Return (x, y) of the center of cell containing provided text 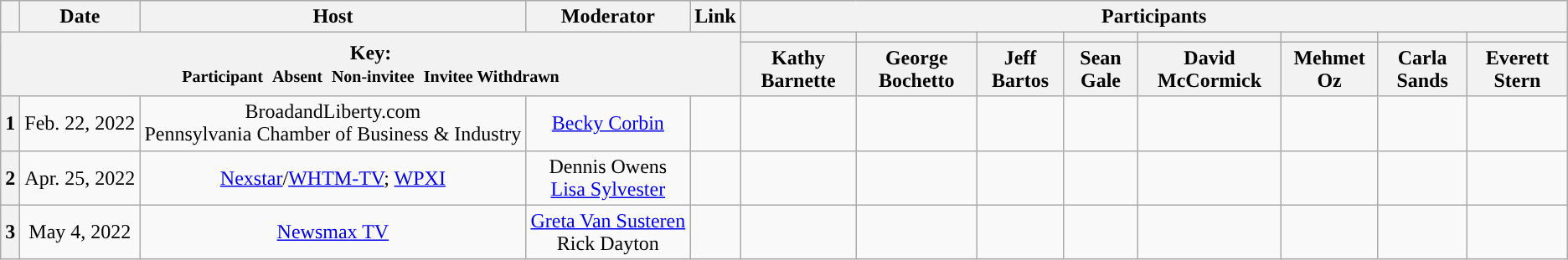
Feb. 22, 2022 (80, 124)
Key: Participant Absent Non-invitee Invitee Withdrawn (371, 64)
Nexstar/WHTM-TV; WPXI (333, 177)
May 4, 2022 (80, 232)
David McCormick (1210, 69)
Apr. 25, 2022 (80, 177)
2 (10, 177)
1 (10, 124)
Dennis OwensLisa Sylvester (608, 177)
Date (80, 17)
Everett Stern (1518, 69)
Link (715, 17)
Carla Sands (1422, 69)
Participants (1154, 17)
BroadandLiberty.comPennsylvania Chamber of Business & Industry (333, 124)
Jeff Bartos (1020, 69)
3 (10, 232)
George Bochetto (916, 69)
Host (333, 17)
Moderator (608, 17)
Greta Van SusterenRick Dayton (608, 232)
Newsmax TV (333, 232)
Sean Gale (1101, 69)
Becky Corbin (608, 124)
Kathy Barnette (798, 69)
Mehmet Oz (1328, 69)
